Determine the [X, Y] coordinate at the center of the cell enclosing the given text.  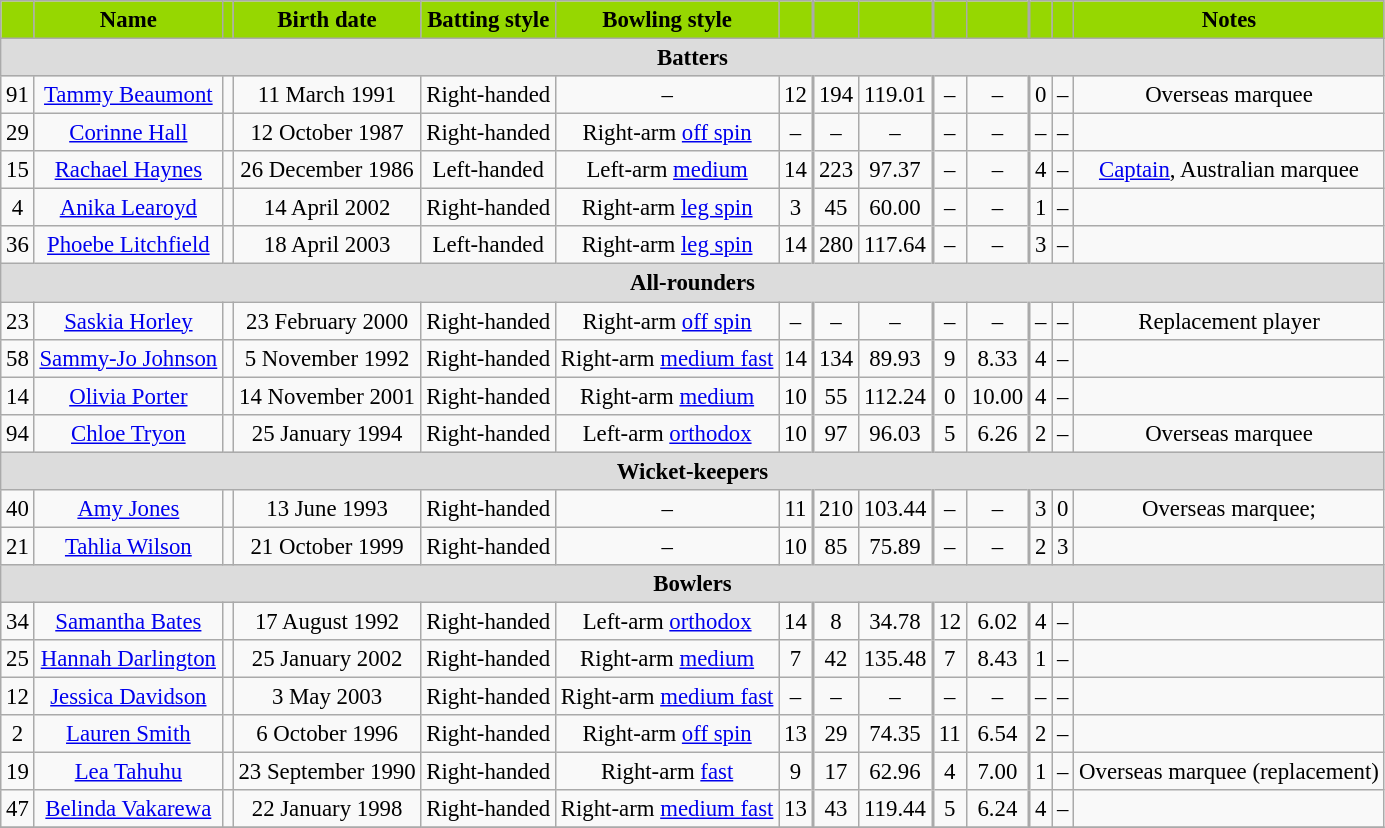
6.02 [998, 621]
210 [836, 509]
94 [18, 433]
14 November 2001 [327, 396]
117.64 [895, 245]
Hannah Darlington [128, 659]
7.00 [998, 772]
19 [18, 772]
Wicket-keepers [692, 471]
Bowlers [692, 584]
11 March 1991 [327, 95]
Jessica Davidson [128, 697]
43 [836, 809]
Name [128, 20]
23 February 2000 [327, 321]
91 [18, 95]
23 [18, 321]
223 [836, 170]
25 [18, 659]
Batting style [488, 20]
119.44 [895, 809]
42 [836, 659]
74.35 [895, 734]
15 [18, 170]
Anika Learoyd [128, 208]
62.96 [895, 772]
47 [18, 809]
3 May 2003 [327, 697]
6.24 [998, 809]
25 January 1994 [327, 433]
85 [836, 546]
96.03 [895, 433]
Captain, Australian marquee [1229, 170]
Lauren Smith [128, 734]
Overseas marquee (replacement) [1229, 772]
103.44 [895, 509]
18 April 2003 [327, 245]
60.00 [895, 208]
Notes [1229, 20]
194 [836, 95]
75.89 [895, 546]
34.78 [895, 621]
Batters [692, 58]
21 October 1999 [327, 546]
Phoebe Litchfield [128, 245]
Belinda Vakarewa [128, 809]
8.43 [998, 659]
6 October 1996 [327, 734]
Saskia Horley [128, 321]
12 October 1987 [327, 133]
97 [836, 433]
45 [836, 208]
280 [836, 245]
26 December 1986 [327, 170]
Left-arm medium [668, 170]
134 [836, 358]
Corinne Hall [128, 133]
58 [18, 358]
Replacement player [1229, 321]
36 [18, 245]
119.01 [895, 95]
25 January 2002 [327, 659]
5 November 1992 [327, 358]
13 June 1993 [327, 509]
6.54 [998, 734]
112.24 [895, 396]
8 [836, 621]
22 January 1998 [327, 809]
23 September 1990 [327, 772]
8.33 [998, 358]
Birth date [327, 20]
Tammy Beaumont [128, 95]
6.26 [998, 433]
55 [836, 396]
89.93 [895, 358]
14 April 2002 [327, 208]
Bowling style [668, 20]
17 August 1992 [327, 621]
Tahlia Wilson [128, 546]
Lea Tahuhu [128, 772]
Sammy-Jo Johnson [128, 358]
97.37 [895, 170]
21 [18, 546]
Amy Jones [128, 509]
All-rounders [692, 283]
34 [18, 621]
Right-arm fast [668, 772]
Rachael Haynes [128, 170]
Samantha Bates [128, 621]
135.48 [895, 659]
17 [836, 772]
Overseas marquee; [1229, 509]
40 [18, 509]
10.00 [998, 396]
Chloe Tryon [128, 433]
Olivia Porter [128, 396]
